Locate the cell with the specified text and output its [X, Y] center coordinate. 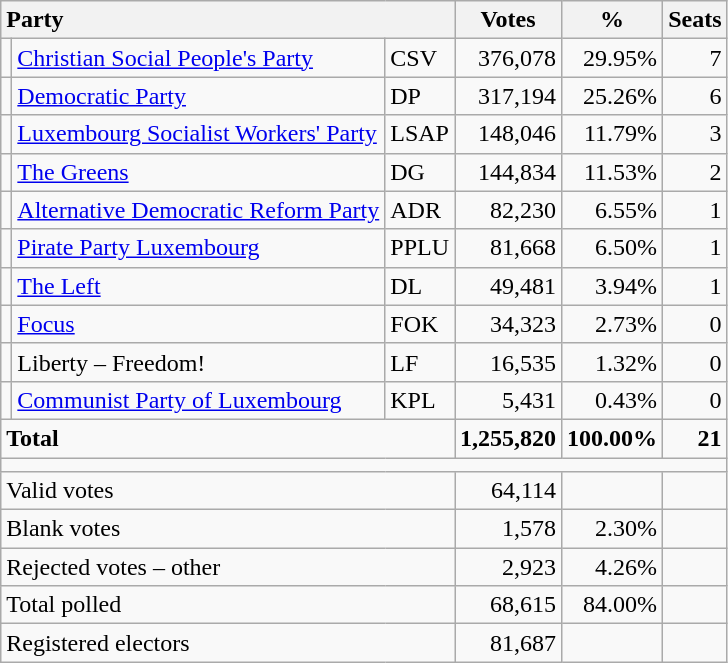
317,194 [508, 96]
Party [228, 20]
6.55% [612, 210]
1,255,820 [508, 438]
Total polled [228, 605]
34,323 [508, 324]
5,431 [508, 400]
29.95% [612, 58]
DP [420, 96]
84.00% [612, 605]
16,535 [508, 362]
Christian Social People's Party [198, 58]
Rejected votes – other [228, 567]
Liberty – Freedom! [198, 362]
7 [695, 58]
68,615 [508, 605]
2 [695, 172]
PPLU [420, 248]
KPL [420, 400]
144,834 [508, 172]
FOK [420, 324]
Total [228, 438]
Registered electors [228, 643]
Pirate Party Luxembourg [198, 248]
CSV [420, 58]
81,687 [508, 643]
Luxembourg Socialist Workers' Party [198, 134]
% [612, 20]
Democratic Party [198, 96]
The Greens [198, 172]
64,114 [508, 491]
49,481 [508, 286]
2.73% [612, 324]
2.30% [612, 529]
1.32% [612, 362]
Votes [508, 20]
The Left [198, 286]
Blank votes [228, 529]
11.79% [612, 134]
2,923 [508, 567]
21 [695, 438]
1,578 [508, 529]
82,230 [508, 210]
100.00% [612, 438]
Focus [198, 324]
Seats [695, 20]
LSAP [420, 134]
Valid votes [228, 491]
25.26% [612, 96]
81,668 [508, 248]
11.53% [612, 172]
LF [420, 362]
ADR [420, 210]
3 [695, 134]
Alternative Democratic Reform Party [198, 210]
0.43% [612, 400]
6.50% [612, 248]
DG [420, 172]
Communist Party of Luxembourg [198, 400]
3.94% [612, 286]
376,078 [508, 58]
148,046 [508, 134]
4.26% [612, 567]
DL [420, 286]
6 [695, 96]
